Search for the cell housing the specified text and yield its (X, Y) center coordinate. 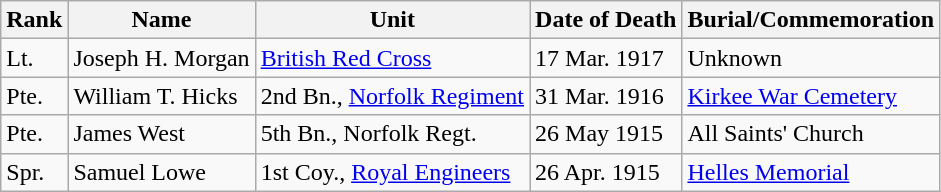
All Saints' Church (811, 134)
Rank (34, 20)
Burial/Commemoration (811, 20)
26 Apr. 1915 (606, 172)
Unit (392, 20)
Date of Death (606, 20)
Unknown (811, 58)
Spr. (34, 172)
Helles Memorial (811, 172)
James West (162, 134)
Joseph H. Morgan (162, 58)
31 Mar. 1916 (606, 96)
26 May 1915 (606, 134)
1st Coy., Royal Engineers (392, 172)
2nd Bn., Norfolk Regiment (392, 96)
Name (162, 20)
Lt. (34, 58)
William T. Hicks (162, 96)
Kirkee War Cemetery (811, 96)
17 Mar. 1917 (606, 58)
5th Bn., Norfolk Regt. (392, 134)
Samuel Lowe (162, 172)
British Red Cross (392, 58)
